Return the [X, Y] coordinate for the center point of the cell that contains the specified text.  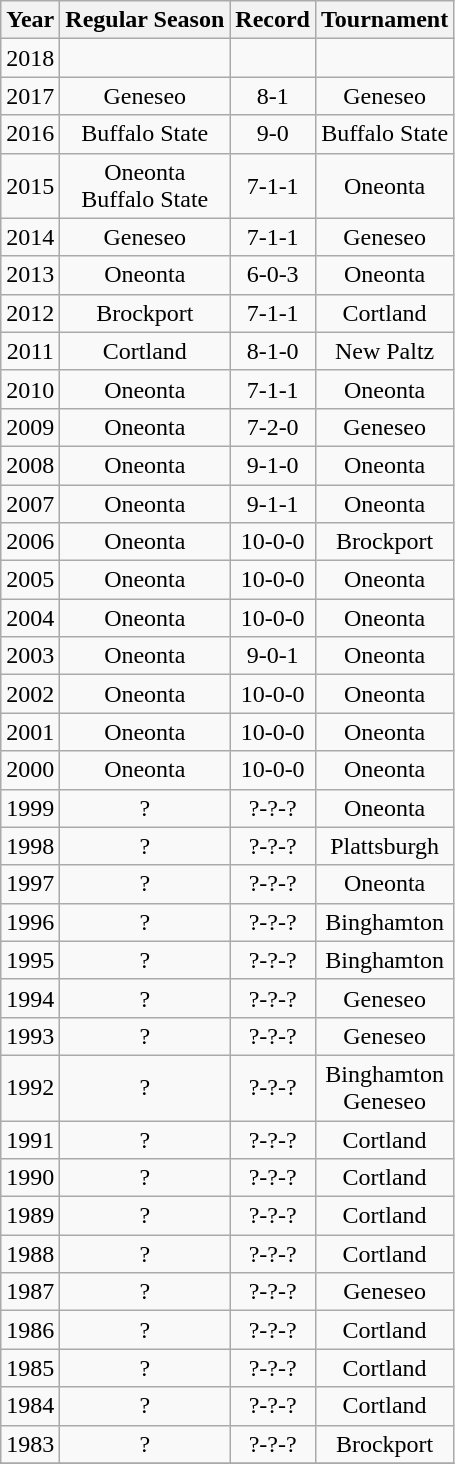
Regular Season [145, 20]
2003 [30, 656]
1991 [30, 1139]
2007 [30, 503]
2017 [30, 96]
2001 [30, 732]
Tournament [384, 20]
1987 [30, 1292]
1985 [30, 1368]
1989 [30, 1216]
1983 [30, 1444]
1999 [30, 808]
1995 [30, 960]
New Paltz [384, 351]
1990 [30, 1178]
2018 [30, 58]
1998 [30, 846]
2005 [30, 580]
OneontaBuffalo State [145, 186]
2000 [30, 770]
1986 [30, 1330]
6-0-3 [273, 275]
8-1 [273, 96]
2011 [30, 351]
9-1-0 [273, 465]
1984 [30, 1406]
2006 [30, 542]
9-0-1 [273, 656]
2013 [30, 275]
1988 [30, 1254]
2016 [30, 134]
2015 [30, 186]
2002 [30, 694]
9-0 [273, 134]
Year [30, 20]
7-2-0 [273, 427]
2009 [30, 427]
Plattsburgh [384, 846]
1992 [30, 1088]
2010 [30, 389]
1994 [30, 998]
2014 [30, 237]
8-1-0 [273, 351]
2008 [30, 465]
9-1-1 [273, 503]
BinghamtonGeneseo [384, 1088]
1993 [30, 1036]
1996 [30, 922]
Record [273, 20]
2004 [30, 618]
2012 [30, 313]
1997 [30, 884]
